Output the [x, y] coordinate of the center of the cell containing the given text.  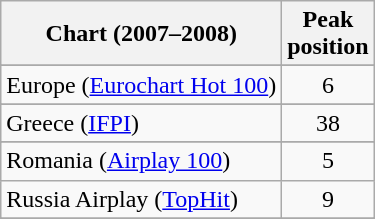
Chart (2007–2008) [142, 34]
Romania (Airplay 100) [142, 161]
Russia Airplay (TopHit) [142, 199]
Europe (Eurochart Hot 100) [142, 85]
6 [328, 85]
5 [328, 161]
9 [328, 199]
Greece (IFPI) [142, 123]
38 [328, 123]
Peakposition [328, 34]
